Return the [X, Y] coordinate for the center point of the cell that contains the specified text.  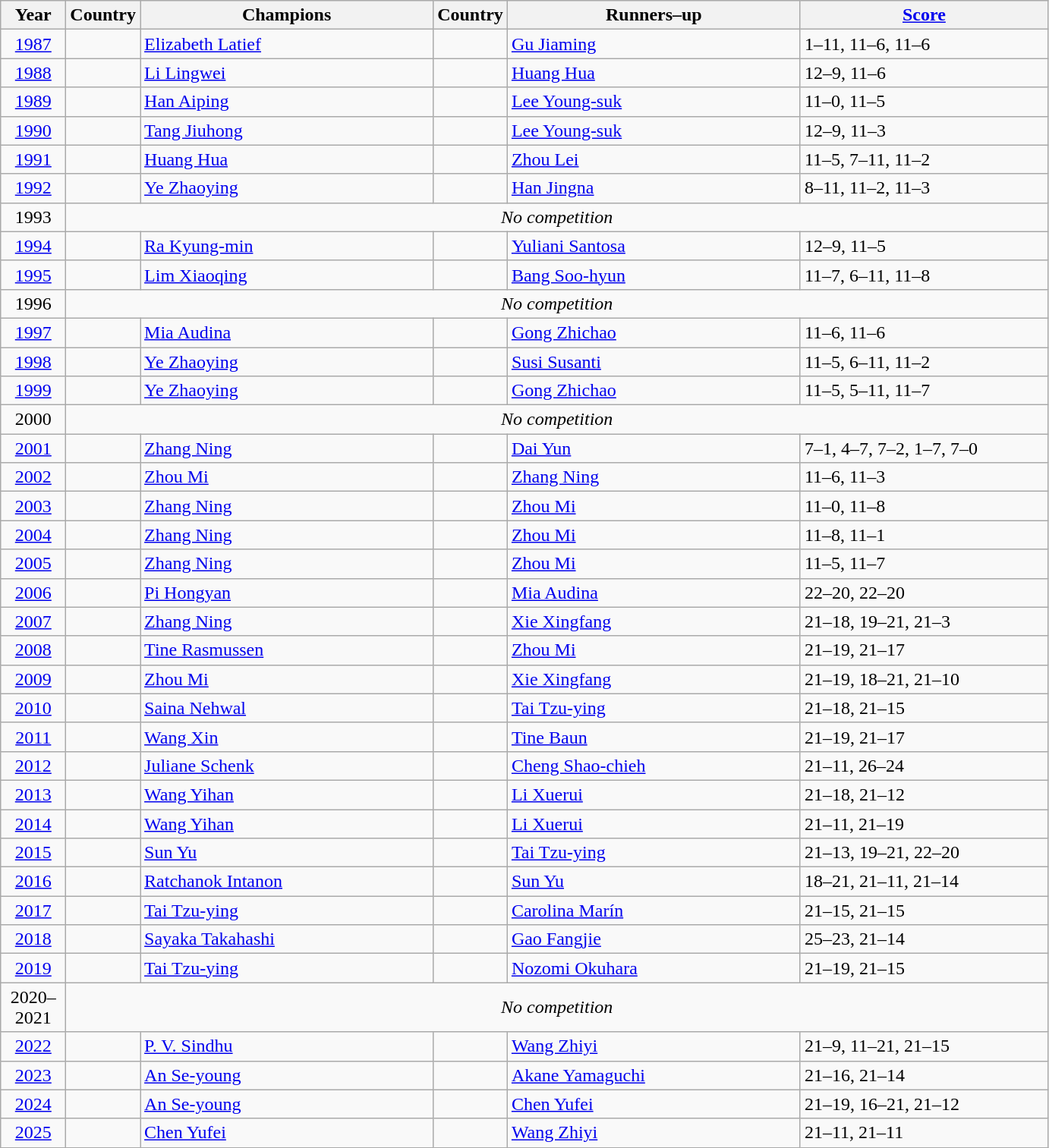
1–11, 11–6, 11–6 [924, 44]
11–5, 7–11, 11–2 [924, 159]
Pi Hongyan [287, 593]
1992 [33, 188]
2022 [33, 1046]
18–21, 21–11, 21–14 [924, 882]
Dai Yun [654, 448]
Score [924, 15]
Tine Rasmussen [287, 650]
Gu Jiaming [654, 44]
Han Jingna [654, 188]
1996 [33, 304]
1988 [33, 73]
2016 [33, 882]
Carolina Marín [654, 911]
Sayaka Takahashi [287, 939]
22–20, 22–20 [924, 593]
1991 [33, 159]
1998 [33, 362]
2001 [33, 448]
Saina Nehwal [287, 708]
Gao Fangjie [654, 939]
25–23, 21–14 [924, 939]
Wang Xin [287, 737]
Zhou Lei [654, 159]
Champions [287, 15]
2013 [33, 794]
21–19, 21–15 [924, 968]
1999 [33, 391]
2010 [33, 708]
11–5, 11–7 [924, 564]
1990 [33, 131]
2006 [33, 593]
1987 [33, 44]
12–9, 11–3 [924, 131]
Runners–up [654, 15]
7–1, 4–7, 7–2, 1–7, 7–0 [924, 448]
21–11, 21–19 [924, 823]
Ratchanok Intanon [287, 882]
P. V. Sindhu [287, 1046]
11–7, 6–11, 11–8 [924, 275]
11–5, 6–11, 11–2 [924, 362]
21–11, 26–24 [924, 766]
2019 [33, 968]
Cheng Shao-chieh [654, 766]
Akane Yamaguchi [654, 1075]
Tine Baun [654, 737]
2012 [33, 766]
2004 [33, 535]
21–18, 19–21, 21–3 [924, 621]
Susi Susanti [654, 362]
2018 [33, 939]
Han Aiping [287, 102]
2009 [33, 679]
2011 [33, 737]
1997 [33, 332]
8–11, 11–2, 11–3 [924, 188]
21–11, 21–11 [924, 1133]
21–18, 21–15 [924, 708]
Tang Jiuhong [287, 131]
2008 [33, 650]
21–19, 18–21, 21–10 [924, 679]
2014 [33, 823]
2025 [33, 1133]
2005 [33, 564]
2015 [33, 853]
11–6, 11–3 [924, 477]
11–0, 11–5 [924, 102]
Yuliani Santosa [654, 246]
1989 [33, 102]
2017 [33, 911]
11–0, 11–8 [924, 506]
21–19, 16–21, 21–12 [924, 1104]
Juliane Schenk [287, 766]
21–16, 21–14 [924, 1075]
11–5, 5–11, 11–7 [924, 391]
2020–2021 [33, 1008]
Bang Soo-hyun [654, 275]
Lim Xiaoqing [287, 275]
2007 [33, 621]
11–6, 11–6 [924, 332]
Elizabeth Latief [287, 44]
2000 [33, 420]
2024 [33, 1104]
21–9, 11–21, 21–15 [924, 1046]
21–18, 21–12 [924, 794]
11–8, 11–1 [924, 535]
21–13, 19–21, 22–20 [924, 853]
1993 [33, 217]
2003 [33, 506]
Year [33, 15]
Nozomi Okuhara [654, 968]
21–15, 21–15 [924, 911]
2002 [33, 477]
Li Lingwei [287, 73]
12–9, 11–6 [924, 73]
1994 [33, 246]
12–9, 11–5 [924, 246]
Ra Kyung-min [287, 246]
1995 [33, 275]
2023 [33, 1075]
